Return the (x, y) coordinate for the center point of the cell that contains the specified text.  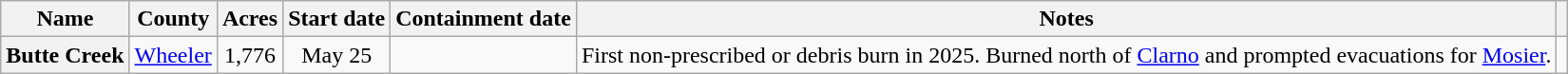
1,776 (249, 55)
First non-prescribed or debris burn in 2025. Burned north of Clarno and prompted evacuations for Mosier. (1066, 55)
Name (65, 19)
County (173, 19)
Acres (249, 19)
Containment date (484, 19)
Notes (1066, 19)
Start date (336, 19)
Wheeler (173, 55)
Butte Creek (65, 55)
May 25 (336, 55)
